Identify which cell holds the provided text, then report its [x, y] central coordinate. 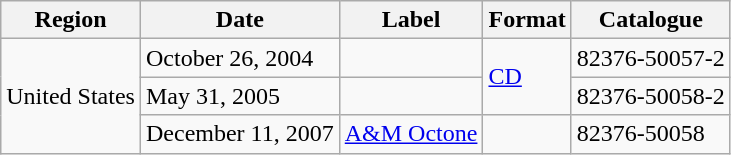
Region [71, 20]
December 11, 2007 [240, 134]
May 31, 2005 [240, 96]
Catalogue [650, 20]
82376-50058 [650, 134]
A&M Octone [411, 134]
82376-50057-2 [650, 58]
82376-50058-2 [650, 96]
Label [411, 20]
United States [71, 96]
October 26, 2004 [240, 58]
Format [527, 20]
Date [240, 20]
CD [527, 77]
